Determine the [X, Y] coordinate at the center of the cell enclosing the given text.  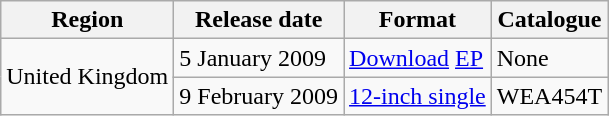
Download EP [418, 58]
Region [88, 20]
None [549, 58]
5 January 2009 [259, 58]
United Kingdom [88, 77]
Catalogue [549, 20]
9 February 2009 [259, 96]
12-inch single [418, 96]
WEA454T [549, 96]
Format [418, 20]
Release date [259, 20]
